Pinpoint the cell where the given text exists, returning its (x, y) midpoint coordinate. 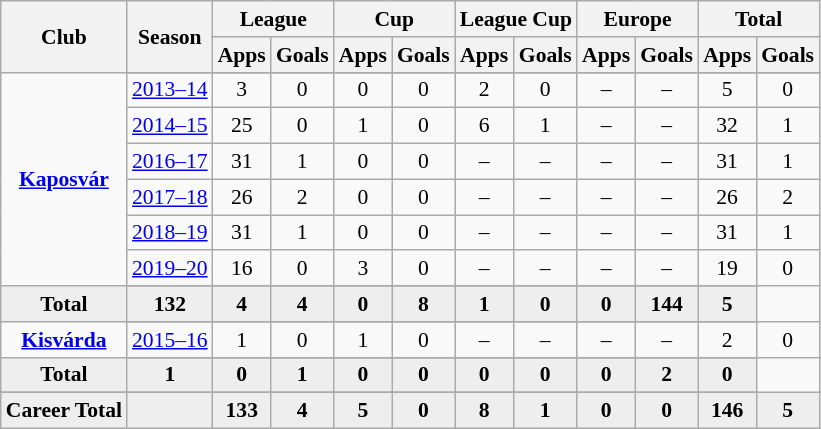
32 (727, 126)
Club (64, 36)
Cup (394, 19)
25 (242, 126)
132 (170, 304)
2015–16 (170, 340)
2013–14 (170, 90)
Kaposvár (64, 179)
19 (727, 269)
Kisvárda (64, 340)
Career Total (64, 411)
Season (170, 36)
146 (727, 411)
2019–20 (170, 269)
2016–17 (170, 162)
144 (666, 304)
133 (242, 411)
2018–19 (170, 233)
6 (484, 126)
League Cup (516, 19)
2014–15 (170, 126)
League (274, 19)
16 (242, 269)
2017–18 (170, 197)
Europe (638, 19)
